Find where the given text appears and provide that cell's center as [x, y] coordinate. 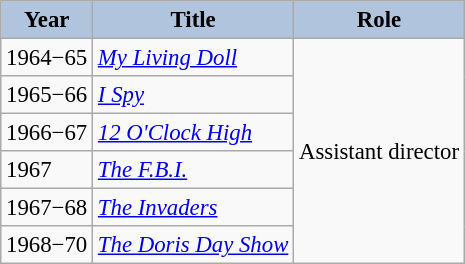
Year [47, 20]
1968−70 [47, 245]
The Doris Day Show [194, 245]
The F.B.I. [194, 170]
The Invaders [194, 208]
1967−68 [47, 208]
1967 [47, 170]
1964−65 [47, 58]
I Spy [194, 95]
12 O'Clock High [194, 133]
Title [194, 20]
1965−66 [47, 95]
1966−67 [47, 133]
My Living Doll [194, 58]
Role [380, 20]
